Pinpoint the cell where the given text exists, returning its (x, y) midpoint coordinate. 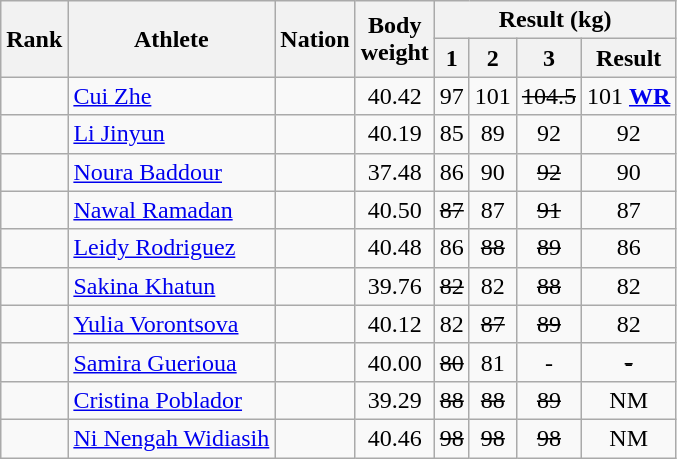
Sakina Khatun (172, 286)
80 (452, 362)
97 (452, 96)
Li Jinyun (172, 134)
40.19 (394, 134)
2 (492, 58)
40.48 (394, 248)
Rank (34, 39)
40.46 (394, 438)
Cui Zhe (172, 96)
Result (kg) (555, 20)
101 (492, 96)
104.5 (548, 96)
39.76 (394, 286)
1 (452, 58)
Nawal Ramadan (172, 210)
81 (492, 362)
Samira Guerioua (172, 362)
Noura Baddour (172, 172)
Leidy Rodriguez (172, 248)
Cristina Poblador (172, 400)
Athlete (172, 39)
40.00 (394, 362)
3 (548, 58)
40.50 (394, 210)
101 WR (628, 96)
85 (452, 134)
39.29 (394, 400)
40.12 (394, 324)
37.48 (394, 172)
40.42 (394, 96)
Nation (315, 39)
91 (548, 210)
Ni Nengah Widiasih (172, 438)
Bodyweight (394, 39)
Result (628, 58)
Yulia Vorontsova (172, 324)
